Provide the [X, Y] coordinate of the cell's center where the given text is located.  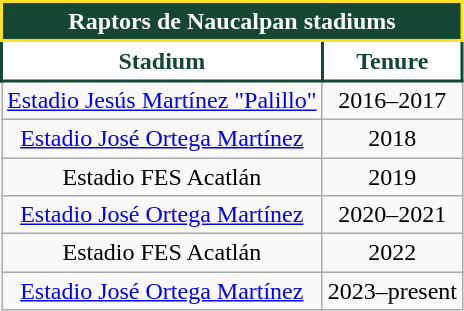
2018 [392, 138]
Tenure [392, 61]
2022 [392, 253]
Raptors de Naucalpan stadiums [232, 22]
2019 [392, 177]
Estadio Jesús Martínez "Palillo" [162, 100]
2020–2021 [392, 215]
2023–present [392, 291]
2016–2017 [392, 100]
Stadium [162, 61]
